Output the (x, y) coordinate of the center of the cell containing the given text.  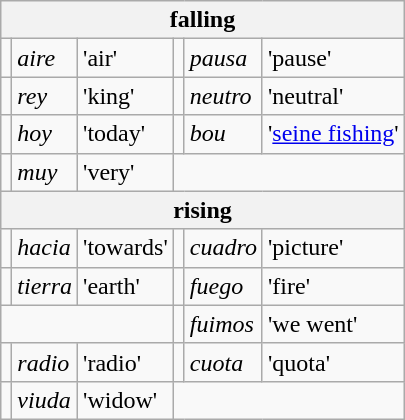
'picture' (333, 248)
rey (45, 96)
cuota (223, 362)
'king' (126, 96)
pausa (223, 58)
muy (45, 172)
'widow' (126, 400)
'neutral' (333, 96)
viuda (45, 400)
'we went' (333, 324)
bou (223, 134)
aire (45, 58)
hacia (45, 248)
fuego (223, 286)
hoy (45, 134)
'fire' (333, 286)
radio (45, 362)
cuadro (223, 248)
fuimos (223, 324)
neutro (223, 96)
'today' (126, 134)
'pause' (333, 58)
tierra (45, 286)
'quota' (333, 362)
'earth' (126, 286)
'radio' (126, 362)
falling (202, 20)
'very' (126, 172)
'seine fishing' (333, 134)
'towards' (126, 248)
rising (202, 210)
'air' (126, 58)
